Pinpoint the cell where the given text exists, returning its (x, y) midpoint coordinate. 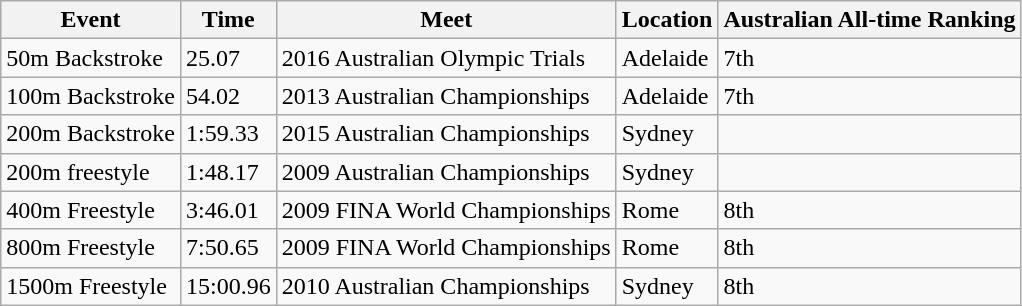
2015 Australian Championships (446, 134)
Location (667, 20)
400m Freestyle (91, 210)
Time (228, 20)
1:59.33 (228, 134)
1:48.17 (228, 172)
800m Freestyle (91, 248)
Australian All-time Ranking (870, 20)
2013 Australian Championships (446, 96)
3:46.01 (228, 210)
25.07 (228, 58)
2009 Australian Championships (446, 172)
15:00.96 (228, 286)
200m freestyle (91, 172)
100m Backstroke (91, 96)
1500m Freestyle (91, 286)
200m Backstroke (91, 134)
50m Backstroke (91, 58)
7:50.65 (228, 248)
Meet (446, 20)
2016 Australian Olympic Trials (446, 58)
2010 Australian Championships (446, 286)
Event (91, 20)
54.02 (228, 96)
